Identify which cell holds the provided text, then report its (X, Y) central coordinate. 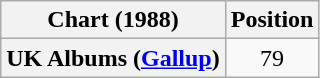
Position (272, 20)
Chart (1988) (113, 20)
79 (272, 58)
UK Albums (Gallup) (113, 58)
